Determine the [x, y] coordinate at the center of the cell enclosing the given text.  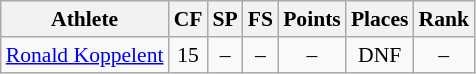
Rank [444, 19]
15 [188, 55]
CF [188, 19]
Athlete [85, 19]
DNF [380, 55]
Points [312, 19]
SP [224, 19]
FS [260, 19]
Ronald Koppelent [85, 55]
Places [380, 19]
